From the cell containing the given text, extract its center point as (x, y) coordinate. 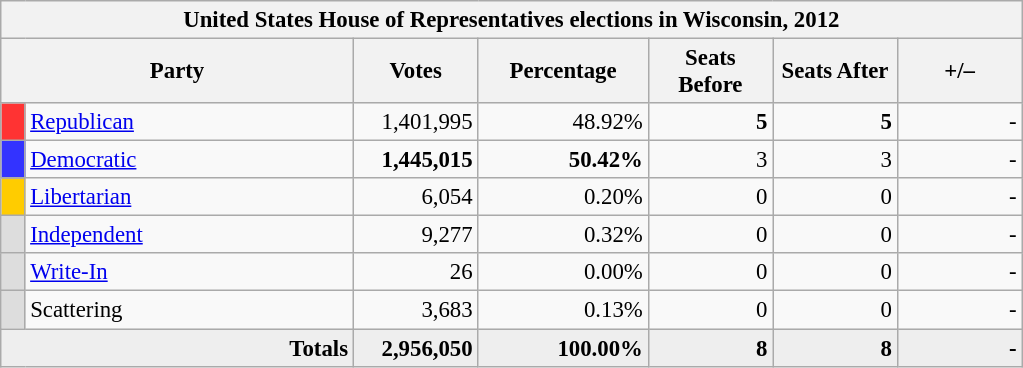
Republican (189, 122)
Percentage (563, 72)
3,683 (416, 310)
+/– (960, 72)
9,277 (416, 235)
Democratic (189, 160)
6,054 (416, 197)
Write-In (189, 273)
United States House of Representatives elections in Wisconsin, 2012 (512, 20)
0.13% (563, 310)
Libertarian (189, 197)
1,401,995 (416, 122)
Seats After (836, 72)
0.20% (563, 197)
26 (416, 273)
Independent (189, 235)
Scattering (189, 310)
100.00% (563, 348)
Votes (416, 72)
Party (178, 72)
48.92% (563, 122)
2,956,050 (416, 348)
Seats Before (710, 72)
0.32% (563, 235)
1,445,015 (416, 160)
50.42% (563, 160)
Totals (178, 348)
0.00% (563, 273)
